For the text-containing cell, return its midpoint in [x, y] coordinate format. 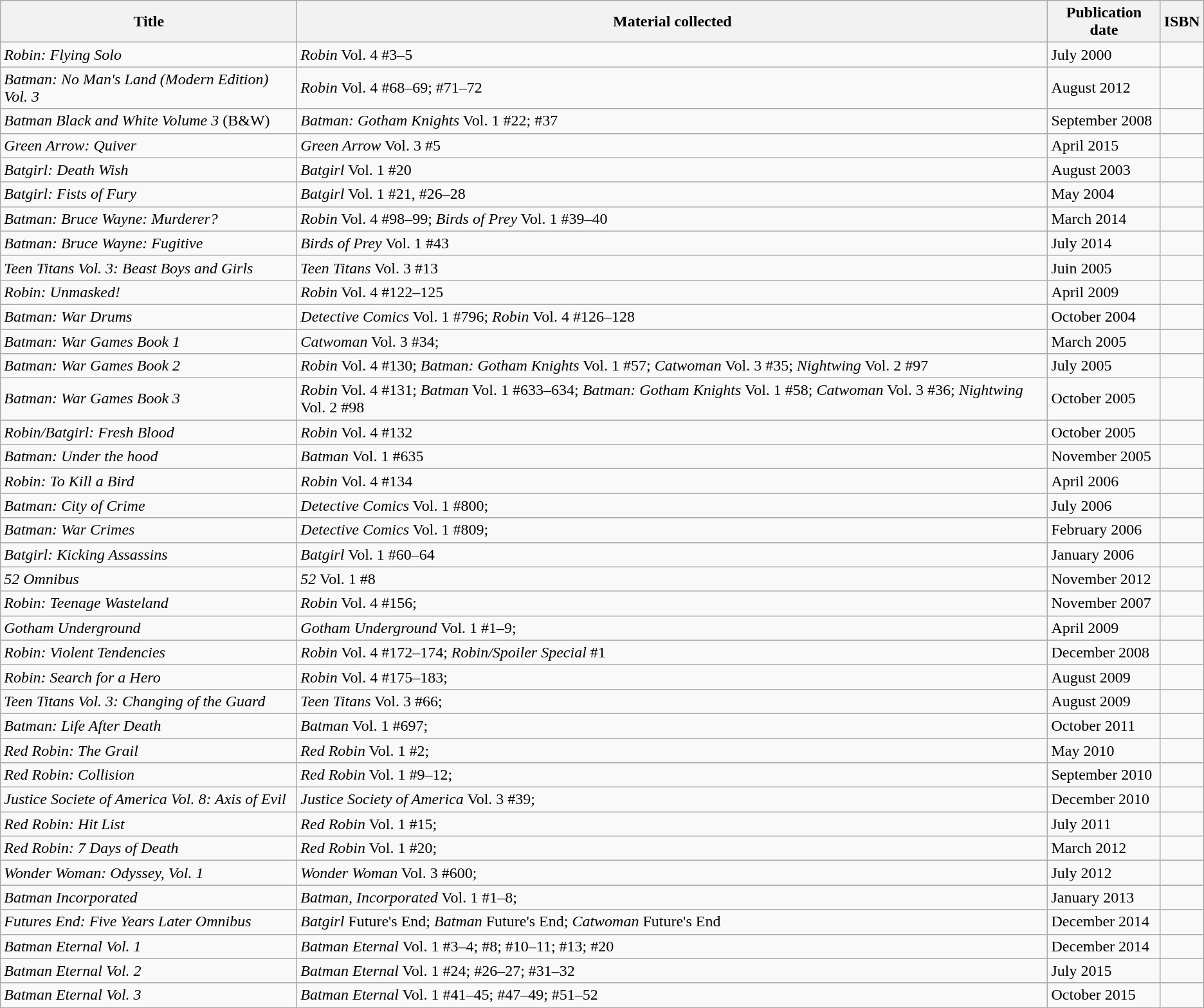
Robin Vol. 4 #122–125 [673, 292]
Red Robin Vol. 1 #15; [673, 824]
Detective Comics Vol. 1 #809; [673, 530]
Batman: Bruce Wayne: Murderer? [149, 219]
Batman: War Drums [149, 316]
Batman: War Crimes [149, 530]
Red Robin: Collision [149, 775]
Robin: Unmasked! [149, 292]
Detective Comics Vol. 1 #800; [673, 506]
Robin Vol. 4 #132 [673, 432]
November 2005 [1104, 457]
Robin Vol. 4 #134 [673, 481]
Batman Eternal Vol. 1 [149, 946]
Robin Vol. 4 #175–183; [673, 677]
July 2014 [1104, 243]
Batman: City of Crime [149, 506]
August 2012 [1104, 87]
Robin: Violent Tendencies [149, 652]
Red Robin Vol. 1 #20; [673, 848]
Robin: To Kill a Bird [149, 481]
April 2006 [1104, 481]
July 2006 [1104, 506]
February 2006 [1104, 530]
Batman: Life After Death [149, 726]
July 2015 [1104, 971]
Wonder Woman: Odyssey, Vol. 1 [149, 873]
Batman, Incorporated Vol. 1 #1–8; [673, 897]
Batgirl: Kicking Assassins [149, 554]
Teen Titans Vol. 3 #66; [673, 701]
Robin Vol. 4 #131; Batman Vol. 1 #633–634; Batman: Gotham Knights Vol. 1 #58; Catwoman Vol. 3 #36; Nightwing Vol. 2 #98 [673, 399]
Green Arrow Vol. 3 #5 [673, 145]
Batgirl: Fists of Fury [149, 194]
Batman Vol. 1 #635 [673, 457]
November 2007 [1104, 603]
Batman: Bruce Wayne: Fugitive [149, 243]
Robin: Flying Solo [149, 55]
Batman: Under the hood [149, 457]
Robin/Batgirl: Fresh Blood [149, 432]
July 2000 [1104, 55]
Batman Eternal Vol. 3 [149, 995]
Robin Vol. 4 #172–174; Robin/Spoiler Special #1 [673, 652]
Red Robin: The Grail [149, 751]
March 2012 [1104, 848]
Teen Titans Vol. 3: Changing of the Guard [149, 701]
Red Robin: 7 Days of Death [149, 848]
Batgirl Vol. 1 #20 [673, 170]
Batgirl Vol. 1 #60–64 [673, 554]
Material collected [673, 22]
Robin: Teenage Wasteland [149, 603]
January 2006 [1104, 554]
Batman Eternal Vol. 1 #41–45; #47–49; #51–52 [673, 995]
Batman: War Games Book 3 [149, 399]
Teen Titans Vol. 3: Beast Boys and Girls [149, 268]
October 2011 [1104, 726]
Publication date [1104, 22]
Wonder Woman Vol. 3 #600; [673, 873]
Robin Vol. 4 #130; Batman: Gotham Knights Vol. 1 #57; Catwoman Vol. 3 #35; Nightwing Vol. 2 #97 [673, 366]
Batman Black and White Volume 3 (B&W) [149, 121]
ISBN [1182, 22]
December 2008 [1104, 652]
Batman: No Man's Land (Modern Edition) Vol. 3 [149, 87]
Gotham Underground [149, 628]
October 2015 [1104, 995]
Batgirl Vol. 1 #21, #26–28 [673, 194]
Teen Titans Vol. 3 #13 [673, 268]
January 2013 [1104, 897]
August 2003 [1104, 170]
Detective Comics Vol. 1 #796; Robin Vol. 4 #126–128 [673, 316]
Red Robin: Hit List [149, 824]
July 2005 [1104, 366]
November 2012 [1104, 579]
July 2012 [1104, 873]
July 2011 [1104, 824]
Batman Incorporated [149, 897]
Batman Eternal Vol. 2 [149, 971]
September 2008 [1104, 121]
September 2010 [1104, 775]
Juin 2005 [1104, 268]
Robin: Search for a Hero [149, 677]
Robin Vol. 4 #3–5 [673, 55]
Batgirl: Death Wish [149, 170]
Birds of Prey Vol. 1 #43 [673, 243]
Robin Vol. 4 #68–69; #71–72 [673, 87]
Batman: War Games Book 2 [149, 366]
Green Arrow: Quiver [149, 145]
Robin Vol. 4 #98–99; Birds of Prey Vol. 1 #39–40 [673, 219]
March 2014 [1104, 219]
Catwoman Vol. 3 #34; [673, 342]
April 2015 [1104, 145]
Batman Vol. 1 #697; [673, 726]
December 2010 [1104, 800]
Batman Eternal Vol. 1 #3–4; #8; #10–11; #13; #20 [673, 946]
Batgirl Future's End; Batman Future's End; Catwoman Future's End [673, 922]
52 Omnibus [149, 579]
Gotham Underground Vol. 1 #1–9; [673, 628]
Red Robin Vol. 1 #9–12; [673, 775]
Robin Vol. 4 #156; [673, 603]
Justice Society of America Vol. 3 #39; [673, 800]
Batman Eternal Vol. 1 #24; #26–27; #31–32 [673, 971]
Justice Societe of America Vol. 8: Axis of Evil [149, 800]
Futures End: Five Years Later Omnibus [149, 922]
May 2004 [1104, 194]
Batman: Gotham Knights Vol. 1 #22; #37 [673, 121]
Title [149, 22]
May 2010 [1104, 751]
October 2004 [1104, 316]
March 2005 [1104, 342]
52 Vol. 1 #8 [673, 579]
Batman: War Games Book 1 [149, 342]
Red Robin Vol. 1 #2; [673, 751]
